Return the [x, y] coordinate for the center point of the cell that contains the specified text.  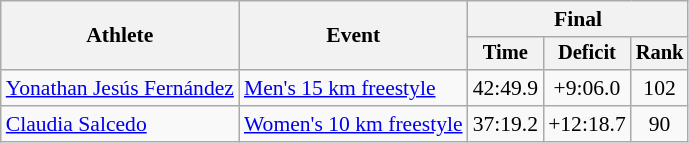
Rank [660, 54]
Athlete [120, 36]
+9:06.0 [587, 88]
42:49.9 [506, 88]
Yonathan Jesús Fernández [120, 88]
+12:18.7 [587, 124]
90 [660, 124]
Event [354, 36]
Men's 15 km freestyle [354, 88]
Deficit [587, 54]
Time [506, 54]
Final [578, 19]
37:19.2 [506, 124]
Women's 10 km freestyle [354, 124]
Claudia Salcedo [120, 124]
102 [660, 88]
